Identify which cell holds the provided text, then report its [X, Y] central coordinate. 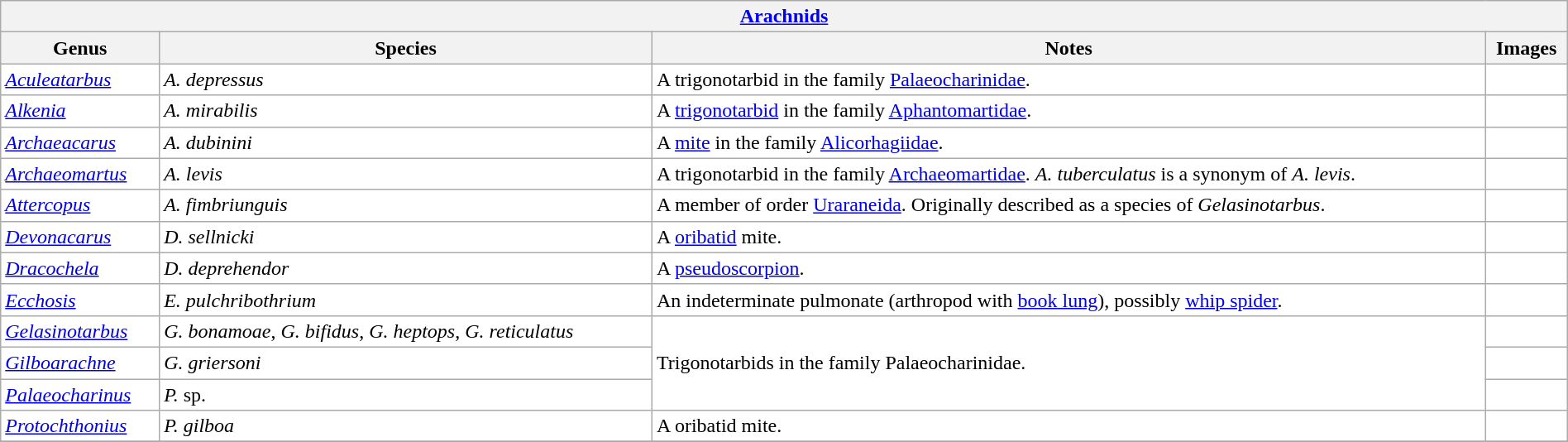
A. mirabilis [406, 111]
Ecchosis [80, 300]
A trigonotarbid in the family Palaeocharinidae. [1068, 79]
Genus [80, 48]
Images [1527, 48]
Attercopus [80, 205]
A pseudoscorpion. [1068, 268]
Archaeomartus [80, 174]
Aculeatarbus [80, 79]
An indeterminate pulmonate (arthropod with book lung), possibly whip spider. [1068, 300]
Species [406, 48]
Arachnids [784, 17]
A mite in the family Alicorhagiidae. [1068, 142]
A. depressus [406, 79]
G. bonamoae, G. bifidus, G. heptops, G. reticulatus [406, 331]
D. sellnicki [406, 237]
Archaeacarus [80, 142]
Gelasinotarbus [80, 331]
Dracochela [80, 268]
G. griersoni [406, 363]
A member of order Uraraneida. Originally described as a species of Gelasinotarbus. [1068, 205]
Protochthonius [80, 426]
Alkenia [80, 111]
D. deprehendor [406, 268]
Gilboarachne [80, 363]
Palaeocharinus [80, 395]
Trigonotarbids in the family Palaeocharinidae. [1068, 363]
A. dubinini [406, 142]
E. pulchribothrium [406, 300]
A. fimbriunguis [406, 205]
P. gilboa [406, 426]
P. sp. [406, 395]
A trigonotarbid in the family Aphantomartidae. [1068, 111]
Devonacarus [80, 237]
A trigonotarbid in the family Archaeomartidae. A. tuberculatus is a synonym of A. levis. [1068, 174]
Notes [1068, 48]
A. levis [406, 174]
